Return (X, Y) of the center of cell containing provided text 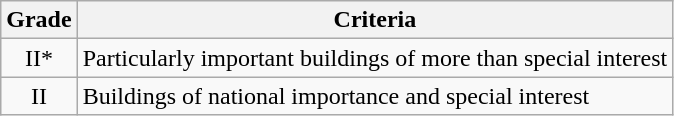
Particularly important buildings of more than special interest (375, 58)
II* (39, 58)
Criteria (375, 20)
Buildings of national importance and special interest (375, 96)
II (39, 96)
Grade (39, 20)
